Scan for the cell matching the given text and deliver its [x, y] coordinate at center. 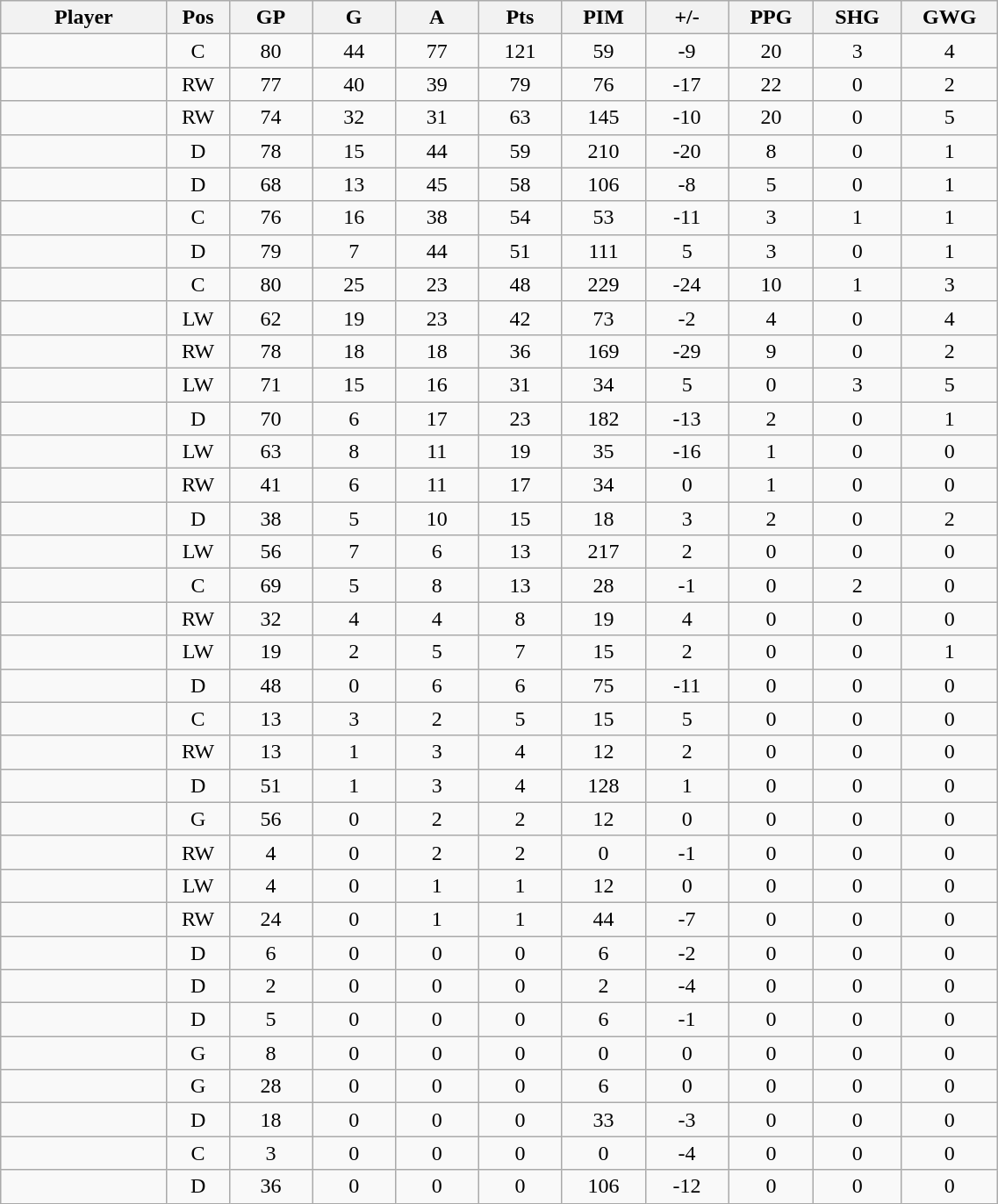
-9 [686, 51]
75 [604, 685]
-8 [686, 184]
-16 [686, 452]
-20 [686, 151]
128 [604, 785]
-29 [686, 351]
A [437, 18]
229 [604, 284]
35 [604, 452]
40 [355, 84]
GWG [949, 18]
-12 [686, 1186]
70 [270, 419]
-3 [686, 1120]
71 [270, 384]
69 [270, 585]
210 [604, 151]
182 [604, 419]
54 [520, 218]
62 [270, 318]
58 [520, 184]
-7 [686, 919]
45 [437, 184]
39 [437, 84]
53 [604, 218]
121 [520, 51]
-13 [686, 419]
68 [270, 184]
-24 [686, 284]
Player [84, 18]
24 [270, 919]
Pts [520, 18]
SHG [858, 18]
217 [604, 552]
145 [604, 118]
22 [771, 84]
42 [520, 318]
PPG [771, 18]
-17 [686, 84]
-10 [686, 118]
169 [604, 351]
73 [604, 318]
41 [270, 485]
25 [355, 284]
+/- [686, 18]
74 [270, 118]
GP [270, 18]
PIM [604, 18]
33 [604, 1120]
9 [771, 351]
Pos [198, 18]
111 [604, 251]
